Capture the cell that displays the provided text and extract its [x, y] central coordinate. 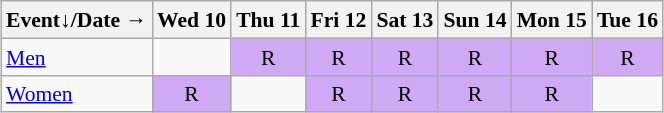
Wed 10 [192, 20]
Sat 13 [404, 20]
Tue 16 [628, 20]
Thu 11 [268, 20]
Fri 12 [338, 20]
Women [76, 94]
Sun 14 [474, 20]
Mon 15 [552, 20]
Event↓/Date → [76, 20]
Men [76, 56]
